For the text-containing cell, return its midpoint in (x, y) coordinate format. 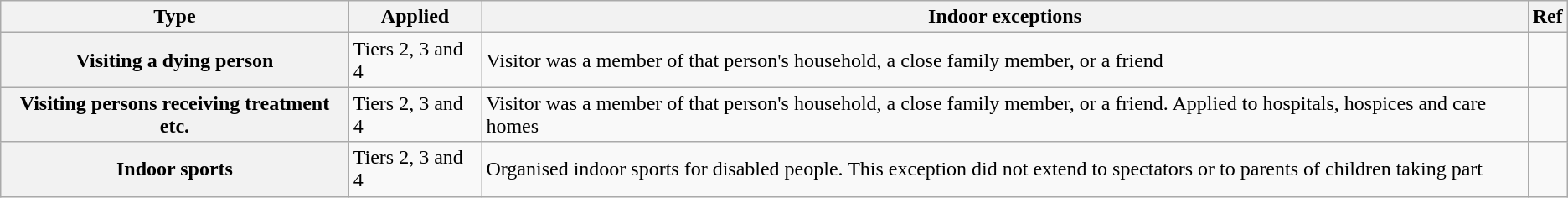
Visitor was a member of that person's household, a close family member, or a friend (1005, 60)
Indoor exceptions (1005, 17)
Type (174, 17)
Visiting a dying person (174, 60)
Organised indoor sports for disabled people. This exception did not extend to spectators or to parents of children taking part (1005, 169)
Visiting persons receiving treatment etc. (174, 114)
Visitor was a member of that person's household, a close family member, or a friend. Applied to hospitals, hospices and care homes (1005, 114)
Ref (1548, 17)
Indoor sports (174, 169)
Applied (415, 17)
